For the text-containing cell, return its midpoint in (X, Y) coordinate format. 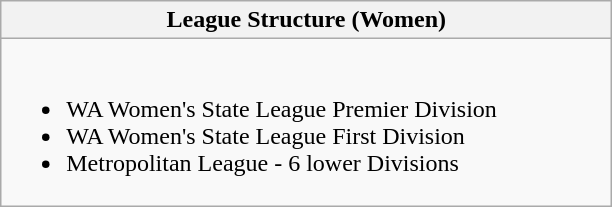
League Structure (Women) (306, 20)
WA Women's State League Premier DivisionWA Women's State League First DivisionMetropolitan League - 6 lower Divisions (306, 122)
